Detect which cell encompasses the target text, then output its (X, Y) center coordinate. 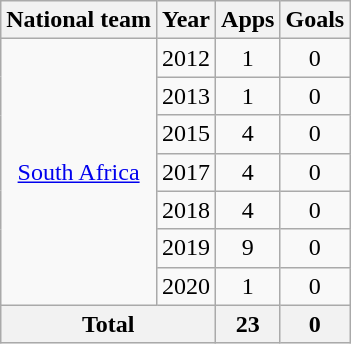
Goals (315, 20)
2015 (186, 134)
2013 (186, 96)
9 (248, 248)
South Africa (79, 172)
2018 (186, 210)
Year (186, 20)
National team (79, 20)
2017 (186, 172)
Total (108, 324)
2020 (186, 286)
2019 (186, 248)
23 (248, 324)
2012 (186, 58)
Apps (248, 20)
